Pinpoint the cell where the given text exists, returning its [x, y] midpoint coordinate. 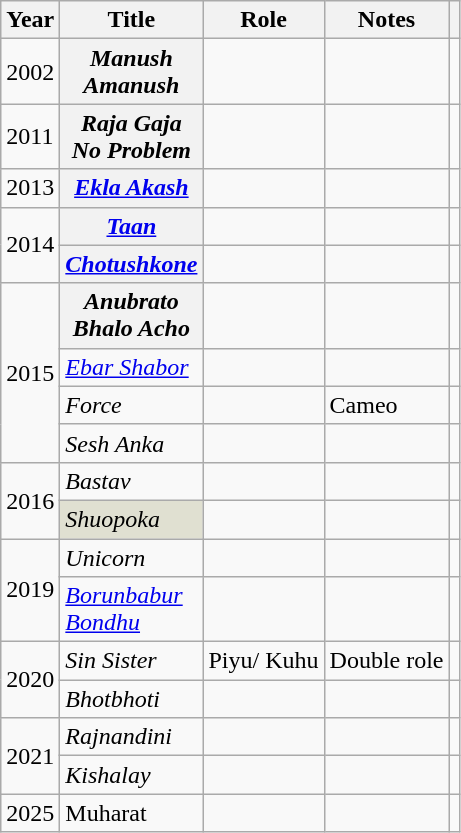
2020 [30, 680]
2019 [30, 590]
Raja Gaja No Problem [132, 136]
Cameo [386, 405]
2015 [30, 372]
2002 [30, 72]
Notes [386, 20]
Sesh Anka [132, 443]
2021 [30, 756]
Piyu/ Kuhu [264, 661]
2013 [30, 188]
Kishalay [132, 775]
Bhotbhoti [132, 699]
Rajnandini [132, 737]
2025 [30, 813]
Title [132, 20]
Double role [386, 661]
2011 [30, 136]
Unicorn [132, 557]
Anubrato Bhalo Acho [132, 316]
Ekla Akash [132, 188]
Taan [132, 226]
Year [30, 20]
Chotushkone [132, 264]
2014 [30, 245]
Ebar Shabor [132, 367]
Force [132, 405]
Muharat [132, 813]
Role [264, 20]
Manush Amanush [132, 72]
Shuopoka [132, 519]
2016 [30, 500]
Bastav [132, 481]
Sin Sister [132, 661]
Borunbabur Bondhu [132, 610]
